Extract the (X, Y) coordinate from the center of the cell holding the provided text.  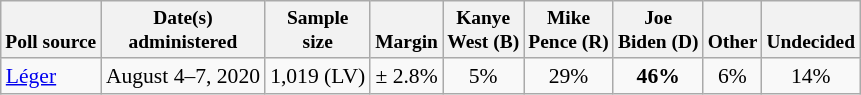
Other (732, 30)
1,019 (LV) (318, 76)
± 2.8% (406, 76)
Léger (51, 76)
Samplesize (318, 30)
14% (811, 76)
29% (569, 76)
MikePence (R) (569, 30)
Poll source (51, 30)
August 4–7, 2020 (183, 76)
JoeBiden (D) (658, 30)
KanyeWest (B) (484, 30)
Margin (406, 30)
5% (484, 76)
Undecided (811, 30)
6% (732, 76)
Date(s)administered (183, 30)
46% (658, 76)
